For the text-containing cell, return its midpoint in [X, Y] coordinate format. 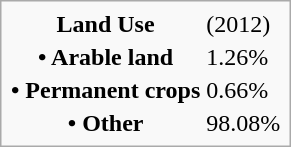
Land Use [105, 24]
• Arable land [105, 57]
(2012) [244, 24]
• Other [105, 123]
98.08% [244, 123]
• Permanent crops [105, 90]
1.26% [244, 57]
0.66% [244, 90]
